Scan for the cell matching the given text and deliver its (X, Y) coordinate at center. 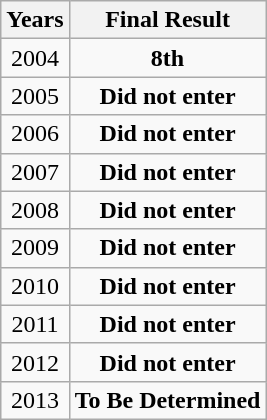
2010 (35, 286)
2004 (35, 58)
2012 (35, 362)
2005 (35, 96)
2007 (35, 172)
Years (35, 20)
8th (168, 58)
2008 (35, 210)
2011 (35, 324)
2006 (35, 134)
2013 (35, 400)
To Be Determined (168, 400)
2009 (35, 248)
Final Result (168, 20)
